For the text-containing cell, return its midpoint in (X, Y) coordinate format. 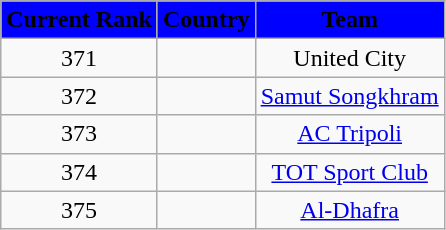
373 (80, 134)
Country (206, 20)
374 (80, 172)
United City (350, 58)
Current Rank (80, 20)
TOT Sport Club (350, 172)
375 (80, 210)
Team (350, 20)
371 (80, 58)
Samut Songkhram (350, 96)
Al-Dhafra (350, 210)
372 (80, 96)
AC Tripoli (350, 134)
